Pinpoint the cell where the given text exists, returning its [X, Y] midpoint coordinate. 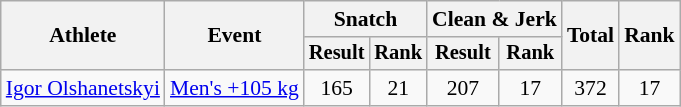
372 [590, 88]
Clean & Jerk [494, 19]
Athlete [83, 36]
207 [463, 88]
Event [234, 36]
Igor Olshanetskyi [83, 88]
165 [337, 88]
Men's +105 kg [234, 88]
Snatch [366, 19]
21 [398, 88]
Total [590, 36]
